Capture the cell that displays the provided text and extract its [X, Y] central coordinate. 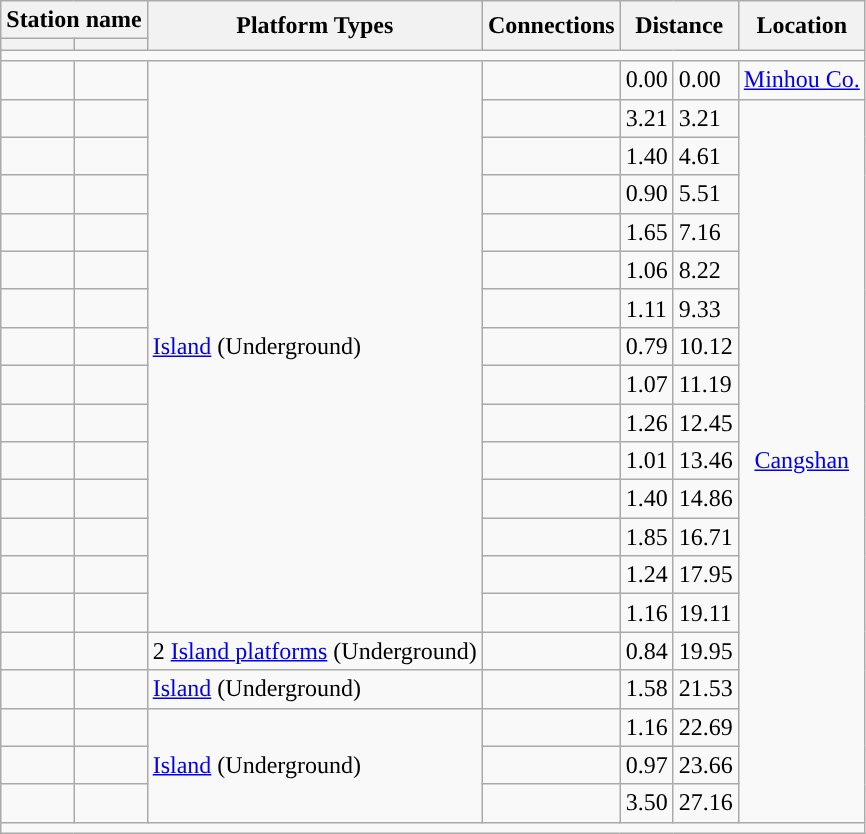
27.16 [706, 803]
1.24 [646, 575]
1.26 [646, 423]
Platform Types [314, 26]
0.90 [646, 194]
1.06 [646, 270]
Location [802, 26]
2 Island platforms (Underground) [314, 651]
13.46 [706, 461]
1.01 [646, 461]
0.84 [646, 651]
0.97 [646, 765]
11.19 [706, 384]
16.71 [706, 537]
1.65 [646, 232]
5.51 [706, 194]
Connections [551, 26]
17.95 [706, 575]
4.61 [706, 156]
1.07 [646, 384]
19.95 [706, 651]
22.69 [706, 727]
8.22 [706, 270]
19.11 [706, 613]
1.58 [646, 689]
1.85 [646, 537]
10.12 [706, 346]
23.66 [706, 765]
14.86 [706, 499]
9.33 [706, 308]
Distance [679, 26]
0.79 [646, 346]
3.50 [646, 803]
Minhou Co. [802, 80]
1.11 [646, 308]
12.45 [706, 423]
Cangshan [802, 460]
Station name [74, 20]
21.53 [706, 689]
7.16 [706, 232]
